Determine the (x, y) coordinate at the center of the cell enclosing the given text.  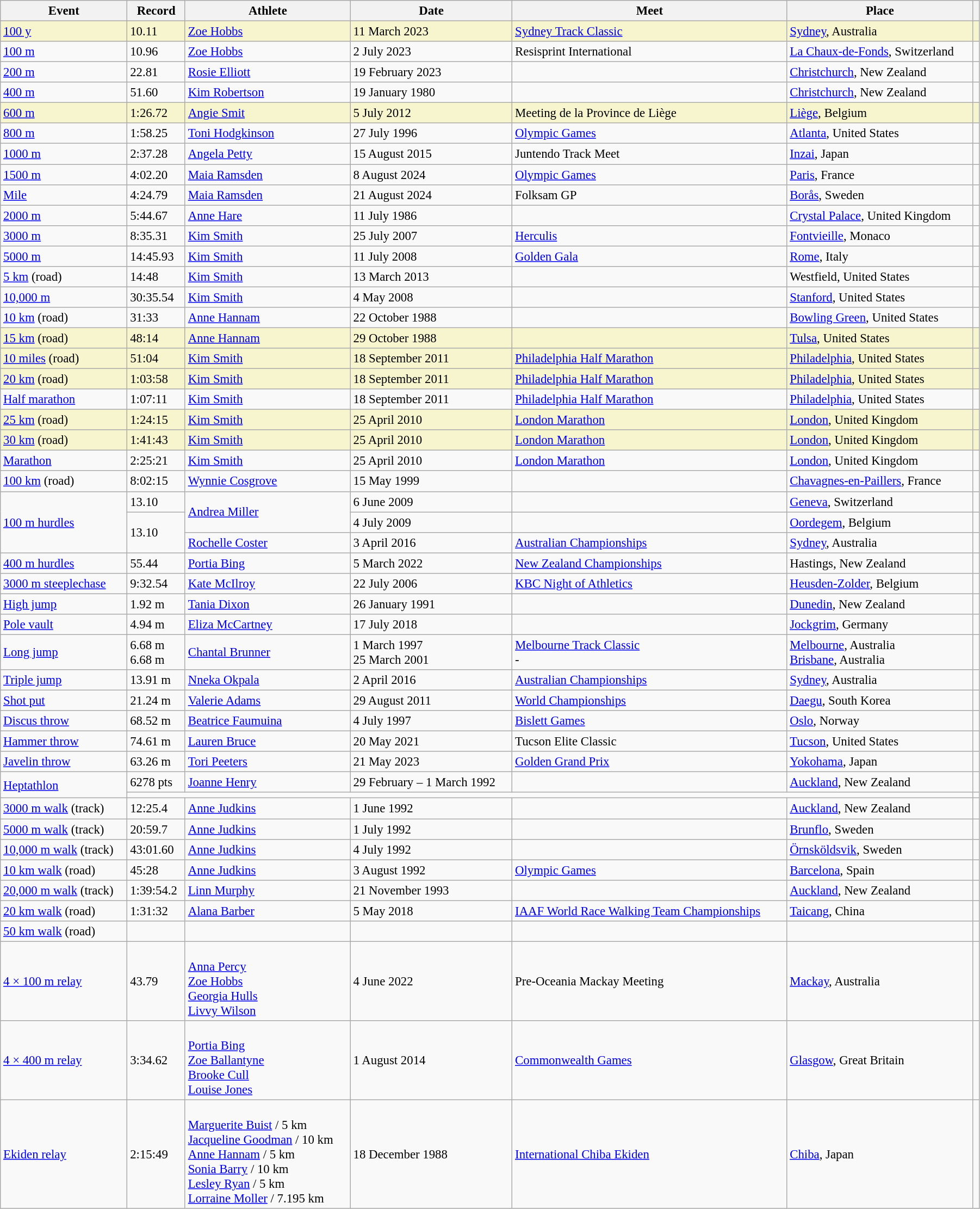
Atlanta, United States (880, 133)
1:24:15 (156, 420)
29 August 2011 (431, 701)
Jockgrim, Germany (880, 625)
30 km (road) (64, 440)
18 December 1988 (431, 1154)
Andrea Miller (268, 511)
Fontvieille, Monaco (880, 236)
15 May 1999 (431, 482)
Toni Hodgkinson (268, 133)
Place (880, 11)
Brunflo, Sweden (880, 829)
Portia BingZoe BallantyneBrooke CullLouise Jones (268, 1060)
Discus throw (64, 721)
1 July 1992 (431, 829)
4 May 2008 (431, 297)
600 m (64, 113)
Alana Barber (268, 911)
5000 m (64, 256)
6 June 2009 (431, 502)
6.68 m 6.68 m (156, 652)
1:39:54.2 (156, 890)
3000 m walk (track) (64, 809)
Angie Smit (268, 113)
Tulsa, United States (880, 338)
New Zealand Championships (649, 563)
29 February – 1 March 1992 (431, 782)
400 m hurdles (64, 563)
10.96 (156, 52)
20,000 m walk (track) (64, 890)
15 km (road) (64, 338)
4 July 2009 (431, 522)
1.92 m (156, 604)
Chantal Brunner (268, 652)
Melbourne Track Classic- (649, 652)
Tania Dixon (268, 604)
51.60 (156, 92)
50 km walk (road) (64, 932)
55.44 (156, 563)
100 y (64, 32)
Ekiden relay (64, 1154)
2:15:49 (156, 1154)
Taicang, China (880, 911)
11 July 2008 (431, 256)
10,000 m (64, 297)
3000 m steeplechase (64, 584)
10 km walk (road) (64, 870)
Bowling Green, United States (880, 318)
Daegu, South Korea (880, 701)
3:34.62 (156, 1060)
5 July 2012 (431, 113)
Borås, Sweden (880, 195)
19 February 2023 (431, 72)
Eliza McCartney (268, 625)
26 January 1991 (431, 604)
Geneva, Switzerland (880, 502)
Meet (649, 11)
Hammer throw (64, 742)
Tucson, United States (880, 742)
Wynnie Cosgrove (268, 482)
2 April 2016 (431, 680)
48:14 (156, 338)
10,000 m walk (track) (64, 849)
4:02.20 (156, 175)
4 × 100 m relay (64, 981)
Hastings, New Zealand (880, 563)
3 August 1992 (431, 870)
Tori Peeters (268, 762)
Chiba, Japan (880, 1154)
51:04 (156, 359)
Sydney Track Classic (649, 32)
4 July 1997 (431, 721)
6278 pts (156, 782)
Kate McIlroy (268, 584)
Meeting de la Province de Liège (649, 113)
2000 m (64, 215)
Mackay, Australia (880, 981)
Mile (64, 195)
10.11 (156, 32)
1:41:43 (156, 440)
Nneka Okpala (268, 680)
Javelin throw (64, 762)
13 March 2013 (431, 277)
Pole vault (64, 625)
La Chaux-de-Fonds, Switzerland (880, 52)
5000 m walk (track) (64, 829)
Portia Bing (268, 563)
Marguerite Buist / 5 kmJacqueline Goodman / 10 kmAnne Hannam / 5 kmSonia Barry / 10 kmLesley Ryan / 5 kmLorraine Moller / 7.195 km (268, 1154)
Angela Petty (268, 154)
Westfield, United States (880, 277)
3000 m (64, 236)
30:35.54 (156, 297)
2:25:21 (156, 461)
43:01.60 (156, 849)
100 m hurdles (64, 522)
Heusden-Zolder, Belgium (880, 584)
Oslo, Norway (880, 721)
100 km (road) (64, 482)
International Chiba Ekiden (649, 1154)
9:32.54 (156, 584)
Glasgow, Great Britain (880, 1060)
KBC Night of Athletics (649, 584)
Heptathlon (64, 785)
1:31:32 (156, 911)
1:26.72 (156, 113)
Barcelona, Spain (880, 870)
2:37.28 (156, 154)
Record (156, 11)
Golden Gala (649, 256)
5:44.67 (156, 215)
High jump (64, 604)
Commonwealth Games (649, 1060)
Dunedin, New Zealand (880, 604)
45:28 (156, 870)
400 m (64, 92)
Inzai, Japan (880, 154)
1 August 2014 (431, 1060)
11 July 1986 (431, 215)
17 July 2018 (431, 625)
1 June 1992 (431, 809)
63.26 m (156, 762)
21.24 m (156, 701)
Crystal Palace, United Kingdom (880, 215)
19 January 1980 (431, 92)
5 km (road) (64, 277)
21 August 2024 (431, 195)
Stanford, United States (880, 297)
20 km (road) (64, 379)
74.61 m (156, 742)
8 August 2024 (431, 175)
Rosie Elliott (268, 72)
43.79 (156, 981)
20 km walk (road) (64, 911)
15 August 2015 (431, 154)
1000 m (64, 154)
Anna PercyZoe HobbsGeorgia HullsLivvy Wilson (268, 981)
Folksam GP (649, 195)
Oordegem, Belgium (880, 522)
1:58.25 (156, 133)
20 May 2021 (431, 742)
Marathon (64, 461)
27 July 1996 (431, 133)
Shot put (64, 701)
4.94 m (156, 625)
10 km (road) (64, 318)
Pre-Oceania Mackay Meeting (649, 981)
Long jump (64, 652)
Triple jump (64, 680)
12:25.4 (156, 809)
Date (431, 11)
Half marathon (64, 399)
22 July 2006 (431, 584)
13.91 m (156, 680)
Juntendo Track Meet (649, 154)
22.81 (156, 72)
Golden Grand Prix (649, 762)
Yokohama, Japan (880, 762)
Anne Hare (268, 215)
10 miles (road) (64, 359)
Lauren Bruce (268, 742)
Beatrice Faumuina (268, 721)
Joanne Henry (268, 782)
Linn Murphy (268, 890)
Kim Robertson (268, 92)
5 May 2018 (431, 911)
Bislett Games (649, 721)
4:24.79 (156, 195)
Tucson Elite Classic (649, 742)
21 November 1993 (431, 890)
Rochelle Coster (268, 542)
4 July 1992 (431, 849)
31:33 (156, 318)
Athlete (268, 11)
Örnsköldsvik, Sweden (880, 849)
14:48 (156, 277)
Chavagnes-en-Paillers, France (880, 482)
68.52 m (156, 721)
100 m (64, 52)
14:45.93 (156, 256)
800 m (64, 133)
Melbourne, Australia Brisbane, Australia (880, 652)
Event (64, 11)
1:03:58 (156, 379)
8:02:15 (156, 482)
20:59.7 (156, 829)
Rome, Italy (880, 256)
Valerie Adams (268, 701)
8:35.31 (156, 236)
Herculis (649, 236)
1 March 1997 25 March 2001 (431, 652)
25 km (road) (64, 420)
21 May 2023 (431, 762)
5 March 2022 (431, 563)
22 October 1988 (431, 318)
3 April 2016 (431, 542)
Paris, France (880, 175)
200 m (64, 72)
11 March 2023 (431, 32)
Resisprint International (649, 52)
29 October 1988 (431, 338)
IAAF World Race Walking Team Championships (649, 911)
World Championships (649, 701)
25 July 2007 (431, 236)
2 July 2023 (431, 52)
1500 m (64, 175)
Liège, Belgium (880, 113)
4 × 400 m relay (64, 1060)
1:07:11 (156, 399)
4 June 2022 (431, 981)
